Provide the [x, y] coordinate of the cell's center where the given text is located.  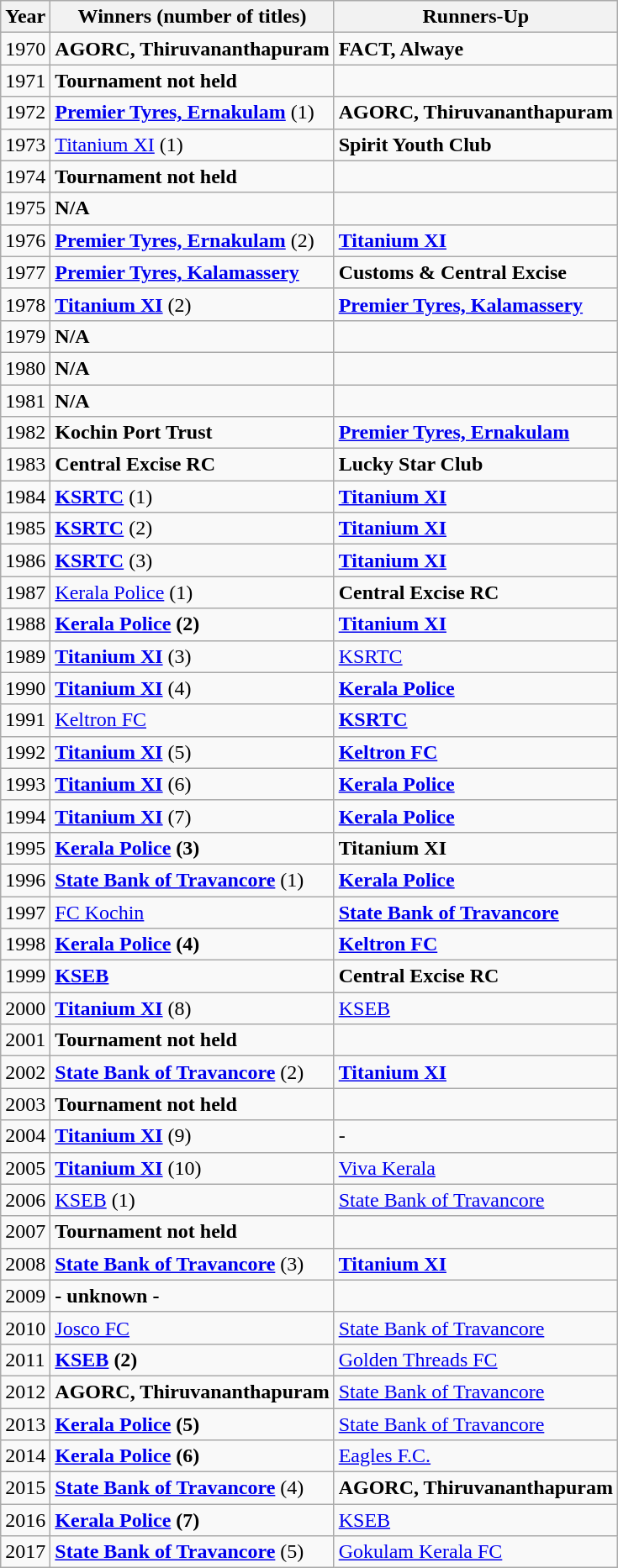
2006 [25, 1200]
1991 [25, 720]
KSRTC (2) [192, 529]
FACT, Alwaye [476, 49]
2016 [25, 1520]
Kerala Police (7) [192, 1520]
Titanium XI (2) [192, 304]
2002 [25, 1072]
1988 [25, 624]
FC Kochin [192, 912]
State Bank of Travancore (5) [192, 1552]
KSEB (1) [192, 1200]
2011 [25, 1360]
2004 [25, 1136]
Titanium XI (4) [192, 688]
1993 [25, 784]
1971 [25, 81]
Spirit Youth Club [476, 145]
Kochin Port Trust [192, 433]
1978 [25, 304]
Premier Tyres, Ernakulam (2) [192, 240]
Titanium XI (3) [192, 656]
2005 [25, 1168]
Kerala Police (1) [192, 592]
1977 [25, 272]
1979 [25, 336]
1999 [25, 976]
2015 [25, 1488]
State Bank of Travancore (3) [192, 1264]
State Bank of Travancore (4) [192, 1488]
State Bank of Travancore (1) [192, 880]
2007 [25, 1232]
Titanium XI (1) [192, 145]
2017 [25, 1552]
KSRTC (3) [192, 560]
1975 [25, 208]
1973 [25, 145]
1984 [25, 497]
2008 [25, 1264]
1983 [25, 465]
Customs & Central Excise [476, 272]
Kerala Police (6) [192, 1456]
1994 [25, 816]
Kerala Police (5) [192, 1424]
2003 [25, 1104]
1976 [25, 240]
2013 [25, 1424]
1972 [25, 113]
- [476, 1136]
KSEB (2) [192, 1360]
Titanium XI (10) [192, 1168]
1985 [25, 529]
1998 [25, 944]
1995 [25, 848]
1974 [25, 176]
Kerala Police (4) [192, 944]
Kerala Police (3) [192, 848]
1997 [25, 912]
Golden Threads FC [476, 1360]
2012 [25, 1392]
1982 [25, 433]
2010 [25, 1328]
Titanium XI (7) [192, 816]
Titanium XI (8) [192, 1008]
Premier Tyres, Ernakulam (1) [192, 113]
2014 [25, 1456]
Eagles F.C. [476, 1456]
1980 [25, 368]
1981 [25, 401]
Titanium XI (9) [192, 1136]
1970 [25, 49]
1990 [25, 688]
1992 [25, 752]
1989 [25, 656]
State Bank of Travancore (2) [192, 1072]
Titanium XI (5) [192, 752]
1996 [25, 880]
2000 [25, 1008]
Year [25, 17]
Viva Kerala [476, 1168]
2009 [25, 1296]
Josco FC [192, 1328]
1987 [25, 592]
KSRTC (1) [192, 497]
Runners-Up [476, 17]
1986 [25, 560]
Winners (number of titles) [192, 17]
Kerala Police (2) [192, 624]
Premier Tyres, Ernakulam [476, 433]
Gokulam Kerala FC [476, 1552]
- unknown - [192, 1296]
2001 [25, 1040]
Titanium XI (6) [192, 784]
Lucky Star Club [476, 465]
